From the cell containing the given text, extract its center point as (x, y) coordinate. 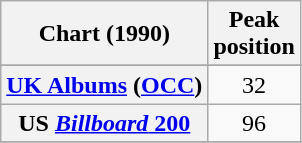
96 (254, 123)
32 (254, 85)
US Billboard 200 (104, 123)
UK Albums (OCC) (104, 85)
Peakposition (254, 34)
Chart (1990) (104, 34)
